Pinpoint the cell where the given text exists, returning its [x, y] midpoint coordinate. 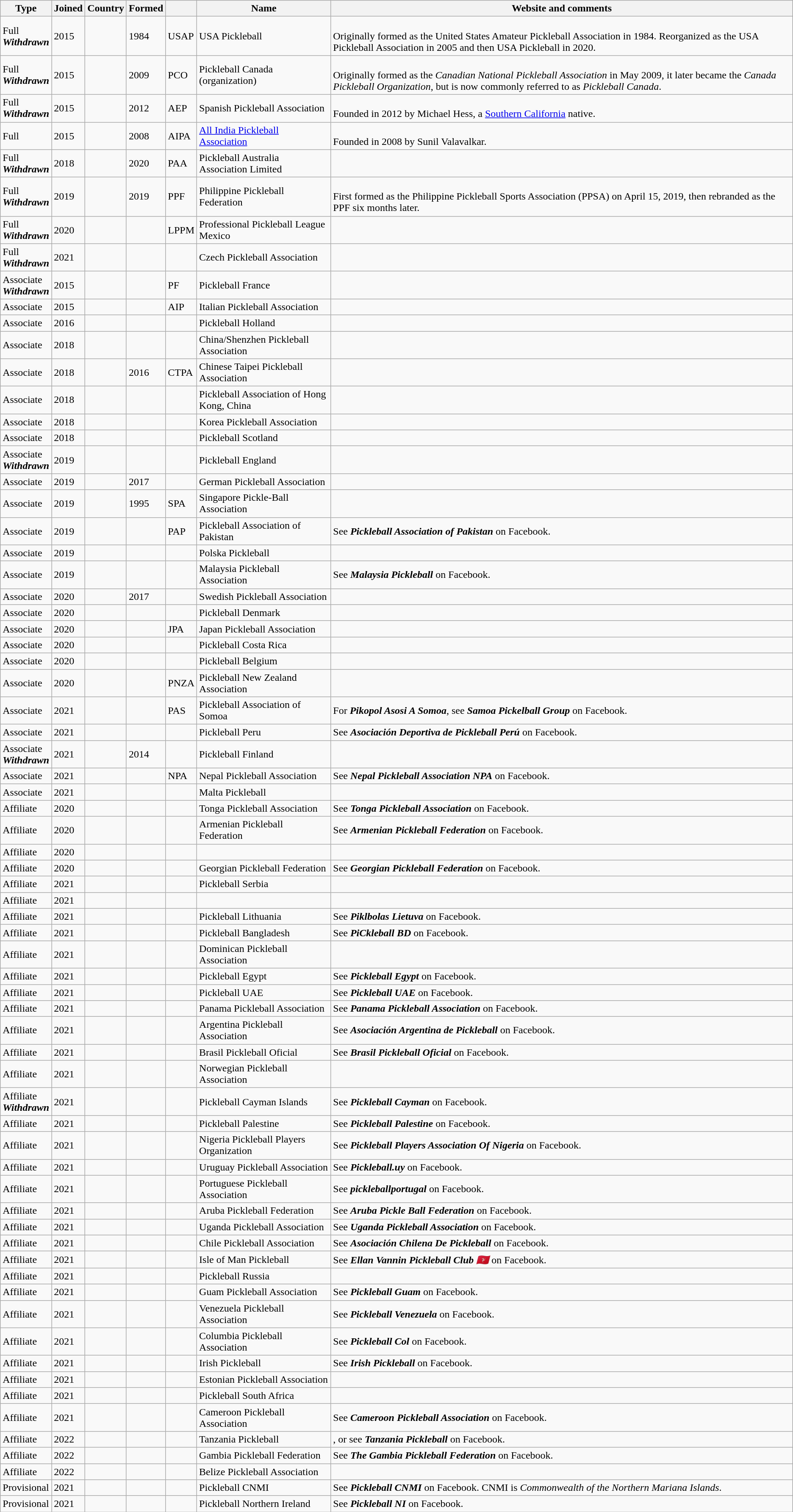
Joined [69, 8]
Belize Pickleball Association [264, 1471]
Italian Pickleball Association [264, 307]
See pickleballportugal on Facebook. [562, 1189]
See Malaysia Pickleball on Facebook. [562, 574]
See Armenian Pickleball Federation on Facebook. [562, 830]
Tonga Pickleball Association [264, 808]
Pickleball Holland [264, 323]
Pickleball South Africa [264, 1395]
PCO [181, 75]
Pickleball Association of Somoa [264, 711]
AEP [181, 108]
PAA [181, 164]
Columbia Pickleball Association [264, 1341]
See Asociación Deportiva de Pickleball Perú on Facebook. [562, 732]
PAP [181, 531]
AffiliateWithdrawn [26, 1101]
See Pickleball.uy on Facebook. [562, 1167]
Armenian Pickleball Federation [264, 830]
Pickleball Belgium [264, 661]
Malaysia Pickleball Association [264, 574]
Founded in 2008 by Sunil Valavalkar. [562, 136]
See Pickleball Cayman on Facebook. [562, 1101]
Pickleball Lithuania [264, 916]
See Pickleball Palestine on Facebook. [562, 1124]
USA Pickleball [264, 36]
2012 [146, 108]
Aruba Pickleball Federation [264, 1211]
2009 [146, 75]
Pickleball Egypt [264, 976]
Pickleball England [264, 460]
China/Shenzhen Pickleball Association [264, 345]
Spanish Pickleball Association [264, 108]
LPPM [181, 230]
Professional Pickleball League Mexico [264, 230]
See Irish Pickleball on Facebook. [562, 1363]
NPA [181, 776]
PAS [181, 711]
See Pickleball Guam on Facebook. [562, 1292]
See Georgian Pickleball Federation on Facebook. [562, 868]
Estonian Pickleball Association [264, 1379]
Portuguese Pickleball Association [264, 1189]
PPF [181, 197]
CTPA [181, 373]
See Nepal Pickleball Association NPA on Facebook. [562, 776]
SPA [181, 503]
See Pickleball CNMI on Facebook. CNMI is Commonwealth of the Northern Mariana Islands. [562, 1488]
Panama Pickleball Association [264, 1009]
All India Pickleball Association [264, 136]
Dominican Pickleball Association [264, 954]
Pickleball Australia Association Limited [264, 164]
Pickleball Serbia [264, 884]
See Aruba Pickle Ball Federation on Facebook. [562, 1211]
Pickleball Bangladesh [264, 932]
Full [26, 136]
Swedish Pickleball Association [264, 596]
Isle of Man Pickleball [264, 1260]
Pickleball Peru [264, 732]
Pickleball Association of Pakistan [264, 531]
See Tonga Pickleball Association on Facebook. [562, 808]
See Piklbolas Lietuva on Facebook. [562, 916]
Irish Pickleball [264, 1363]
Pickleball Scotland [264, 438]
Chinese Taipei Pickleball Association [264, 373]
1984 [146, 36]
Pickleball CNMI [264, 1488]
Pickleball France [264, 285]
AIP [181, 307]
Formed [146, 8]
See Pickleball Egypt on Facebook. [562, 976]
USAP [181, 36]
Korea Pickleball Association [264, 422]
Founded in 2012 by Michael Hess, a Southern California native. [562, 108]
See Panama Pickleball Association on Facebook. [562, 1009]
Norwegian Pickleball Association [264, 1074]
Venezuela Pickleball Association [264, 1314]
See Brasil Pickleball Oficial on Facebook. [562, 1052]
See Pickleball Players Association Of Nigeria on Facebook. [562, 1146]
Georgian Pickleball Federation [264, 868]
Philippine Pickleball Federation [264, 197]
Japan Pickleball Association [264, 629]
Polska Pickleball [264, 553]
Pickleball Association of Hong Kong, China [264, 400]
German Pickleball Association [264, 482]
See Cameroon Pickleball Association on Facebook. [562, 1418]
Nepal Pickleball Association [264, 776]
Tanzania Pickleball [264, 1439]
See Asociación Argentina de Pickleball on Facebook. [562, 1030]
See Pickleball Col on Facebook. [562, 1341]
Singapore Pickle-Ball Association [264, 503]
Pickleball UAE [264, 993]
Pickleball Denmark [264, 613]
Pickleball New Zealand Association [264, 683]
2014 [146, 754]
See Pickleball Association of Pakistan on Facebook. [562, 531]
Uganda Pickleball Association [264, 1227]
JPA [181, 629]
Name [264, 8]
Brasil Pickleball Oficial [264, 1052]
Pickleball Finland [264, 754]
PNZA [181, 683]
Pickleball Canada (organization) [264, 75]
See Pickleball Venezuela on Facebook. [562, 1314]
Argentina Pickleball Association [264, 1030]
See Ellan Vannin Pickleball Club 🇮🇲 on Facebook. [562, 1260]
Pickleball Cayman Islands [264, 1101]
See Pickleball NI on Facebook. [562, 1504]
Type [26, 8]
Pickleball Russia [264, 1276]
See Pickleball UAE on Facebook. [562, 993]
Cameroon Pickleball Association [264, 1418]
Website and comments [562, 8]
Malta Pickleball [264, 792]
Czech Pickleball Association [264, 258]
First formed as the Philippine Pickleball Sports Association (PPSA) on April 15, 2019, then rebranded as the PPF six months later. [562, 197]
1995 [146, 503]
Pickleball Costa Rica [264, 645]
PF [181, 285]
AIPA [181, 136]
Country [106, 8]
Uruguay Pickleball Association [264, 1167]
See Uganda Pickleball Association on Facebook. [562, 1227]
2008 [146, 136]
See Asociación Chilena De Pickleball on Facebook. [562, 1243]
See PiCkleball BD on Facebook. [562, 932]
See The Gambia Pickleball Federation on Facebook. [562, 1455]
Pickleball Northern Ireland [264, 1504]
Chile Pickleball Association [264, 1243]
For Pikopol Asosi A Somoa, see Samoa Pickelball Group on Facebook. [562, 711]
Pickleball Palestine [264, 1124]
, or see Tanzania Pickleball on Facebook. [562, 1439]
Guam Pickleball Association [264, 1292]
Gambia Pickleball Federation [264, 1455]
Nigeria Pickleball Players Organization [264, 1146]
